Pinpoint the cell where the given text exists, returning its (X, Y) midpoint coordinate. 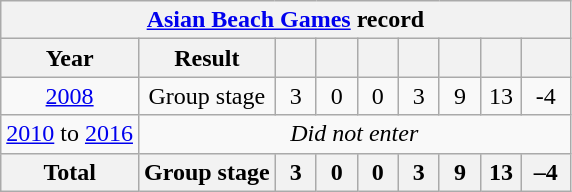
-4 (546, 96)
–4 (546, 172)
Total (70, 172)
Result (206, 58)
2010 to 2016 (70, 134)
Did not enter (354, 134)
Asian Beach Games record (286, 20)
2008 (70, 96)
Year (70, 58)
